Pinpoint the cell where the given text exists, returning its (X, Y) midpoint coordinate. 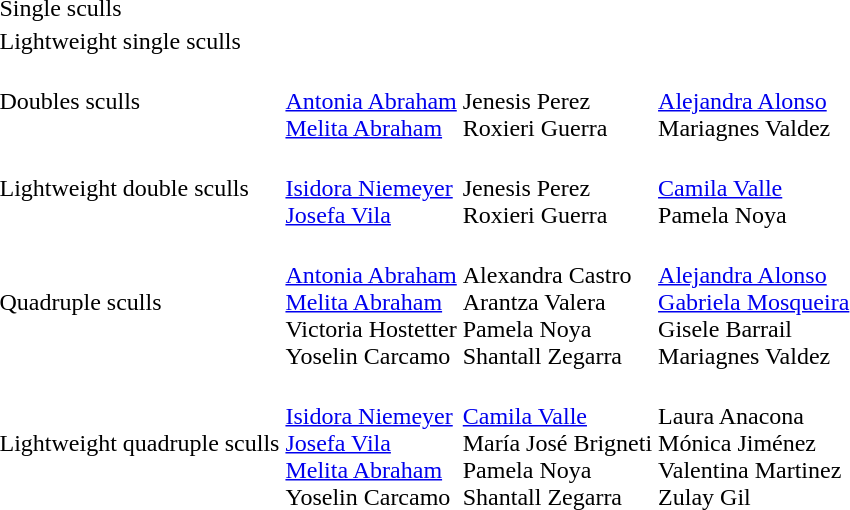
Antonia AbrahamMelita Abraham (371, 101)
Antonia AbrahamMelita AbrahamVictoria HostetterYoselin Carcamo (371, 302)
Isidora NiemeyerJosefa Vila (371, 188)
Alexandra CastroArantza ValeraPamela NoyaShantall Zegarra (557, 302)
